Detect which cell encompasses the target text, then output its [x, y] center coordinate. 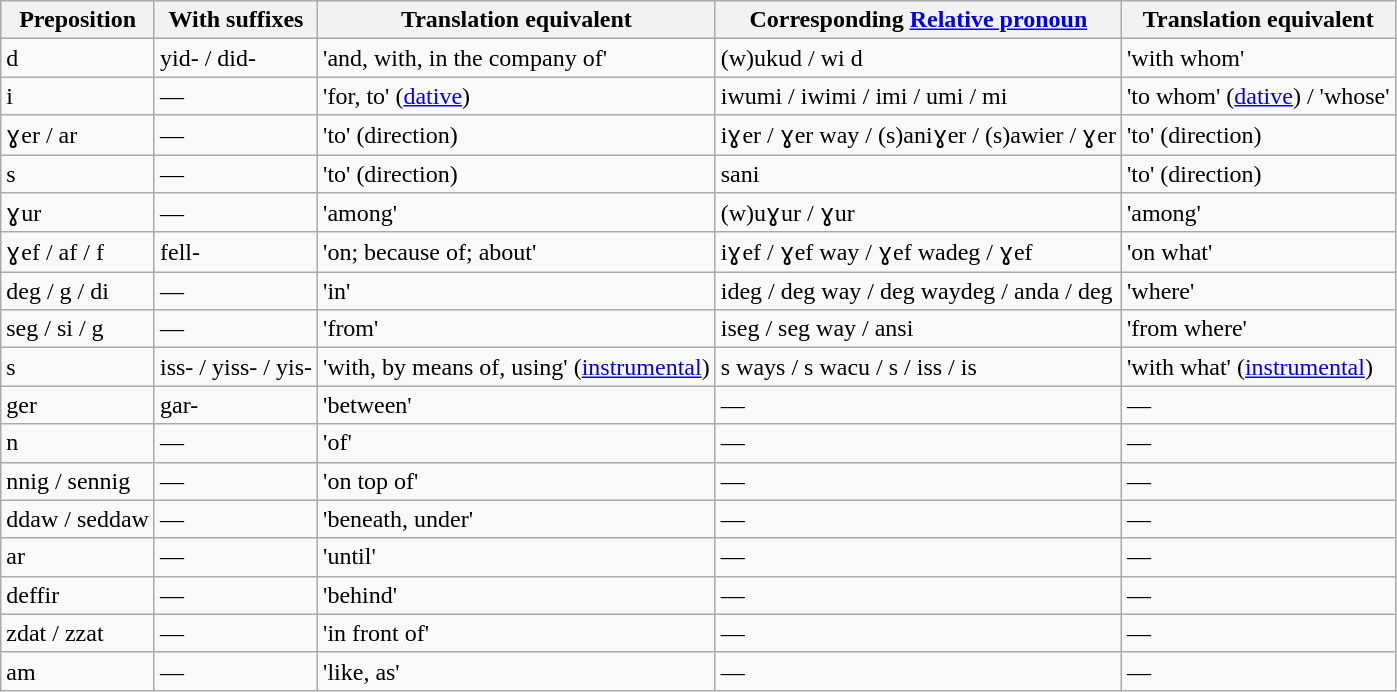
iɣef / ɣef way / ɣef wadeg / ɣef [918, 252]
'of' [517, 443]
am [78, 671]
(w)ukud / wi d [918, 58]
ar [78, 557]
'and, with, in the company of' [517, 58]
'with what' (instrumental) [1258, 367]
yid- / did- [236, 58]
'from where' [1258, 329]
With suffixes [236, 20]
gar- [236, 405]
'behind' [517, 595]
ɣur [78, 213]
iwumi / iwimi / imi / umi / mi [918, 96]
n [78, 443]
'in front of' [517, 633]
sani [918, 173]
d [78, 58]
'on; because of; about' [517, 252]
deg / g / di [78, 291]
'for, to' (dative) [517, 96]
'with whom' [1258, 58]
deffir [78, 595]
'from' [517, 329]
seg / si / g [78, 329]
'to whom' (dative) / 'whose' [1258, 96]
ger [78, 405]
ddaw / seddaw [78, 519]
Corresponding Relative pronoun [918, 20]
'until' [517, 557]
'between' [517, 405]
(w)uɣur / ɣur [918, 213]
i [78, 96]
iss- / yiss- / yis- [236, 367]
ideg / deg way / deg waydeg / anda / deg [918, 291]
iseg / seg way / ansi [918, 329]
'beneath, under' [517, 519]
fell- [236, 252]
zdat / zzat [78, 633]
'on top of' [517, 481]
ɣer / ar [78, 135]
ɣef / af / f [78, 252]
'in' [517, 291]
nnig / sennig [78, 481]
'like, as' [517, 671]
Preposition [78, 20]
iɣer / ɣer way / (s)aniɣer / (s)awier / ɣer [918, 135]
'with, by means of, using' (instrumental) [517, 367]
'on what' [1258, 252]
s ways / s wacu / s / iss / is [918, 367]
'where' [1258, 291]
